Search for the cell housing the specified text and yield its (x, y) center coordinate. 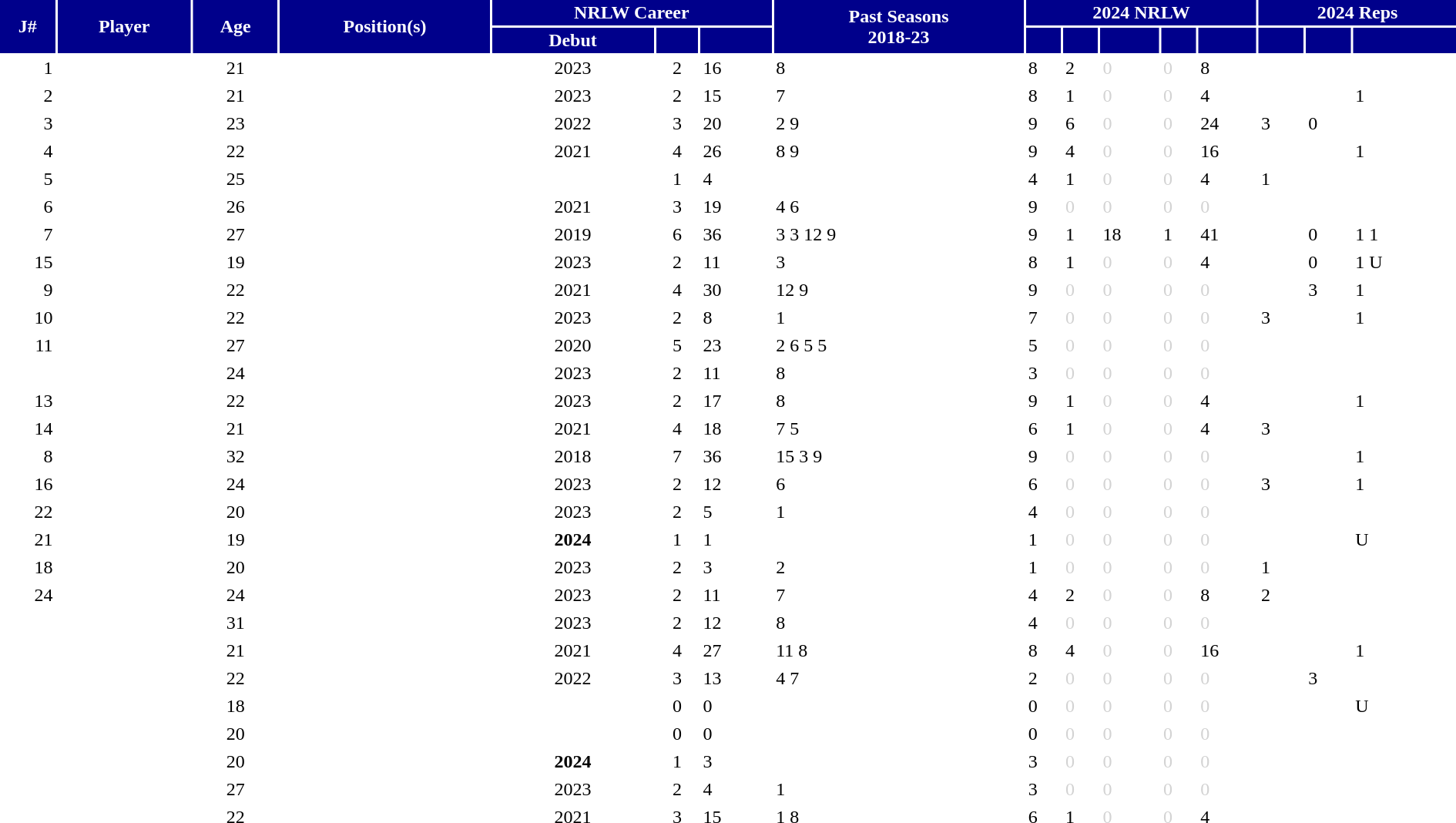
7 5 (898, 428)
17 (736, 401)
Player (125, 26)
2019 (572, 234)
10 (28, 317)
4 7 (898, 678)
NRLW Career (632, 12)
32 (236, 456)
2024 Reps (1357, 12)
2 9 (898, 123)
2 6 5 5 (898, 345)
2018 (572, 456)
41 (1227, 234)
25 (236, 179)
1 1 (1404, 234)
Debut (572, 40)
8 9 (898, 151)
Past Seasons2018-23 (898, 26)
11 8 (898, 650)
31 (236, 623)
2024 NRLW (1142, 12)
12 9 (898, 290)
3 3 12 9 (898, 234)
Position(s) (385, 26)
30 (736, 290)
J# (28, 26)
14 (28, 428)
15 3 9 (898, 456)
2020 (572, 345)
1 U (1404, 262)
4 6 (898, 207)
Age (236, 26)
